Detect which cell encompasses the target text, then output its (X, Y) center coordinate. 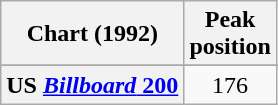
176 (230, 85)
Peakposition (230, 34)
US Billboard 200 (92, 85)
Chart (1992) (92, 34)
